Identify which cell holds the provided text, then report its (X, Y) central coordinate. 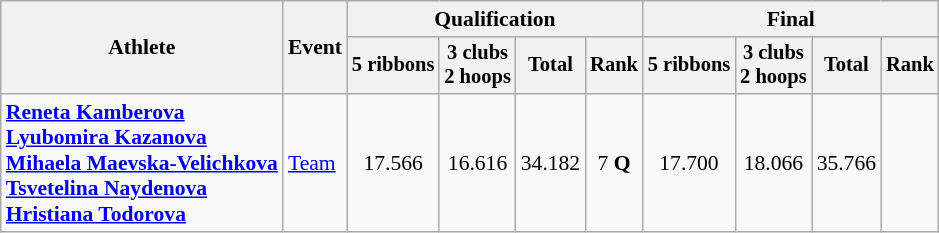
Athlete (142, 48)
7 Q (614, 163)
Qualification (495, 19)
35.766 (846, 163)
34.182 (550, 163)
Final (791, 19)
16.616 (477, 163)
17.566 (393, 163)
Reneta KamberovaLyubomira KazanovaMihaela Maevska-VelichkovaTsvetelina NaydenovaHristiana Todorova (142, 163)
17.700 (689, 163)
Team (315, 163)
18.066 (773, 163)
Event (315, 48)
